Locate the cell with the specified text and output its [x, y] center coordinate. 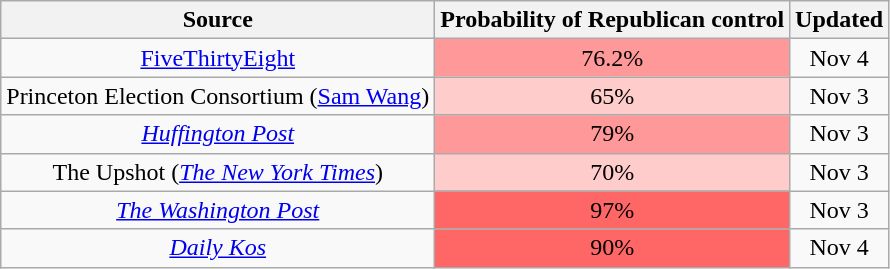
70% [612, 172]
65% [612, 96]
79% [612, 134]
90% [612, 248]
The Upshot (The New York Times) [218, 172]
Source [218, 20]
Updated [840, 20]
76.2% [612, 58]
The Washington Post [218, 210]
Probability of Republican control [612, 20]
FiveThirtyEight [218, 58]
Daily Kos [218, 248]
Huffington Post [218, 134]
Princeton Election Consortium (Sam Wang) [218, 96]
97% [612, 210]
